Determine the (x, y) coordinate at the center of the cell enclosing the given text.  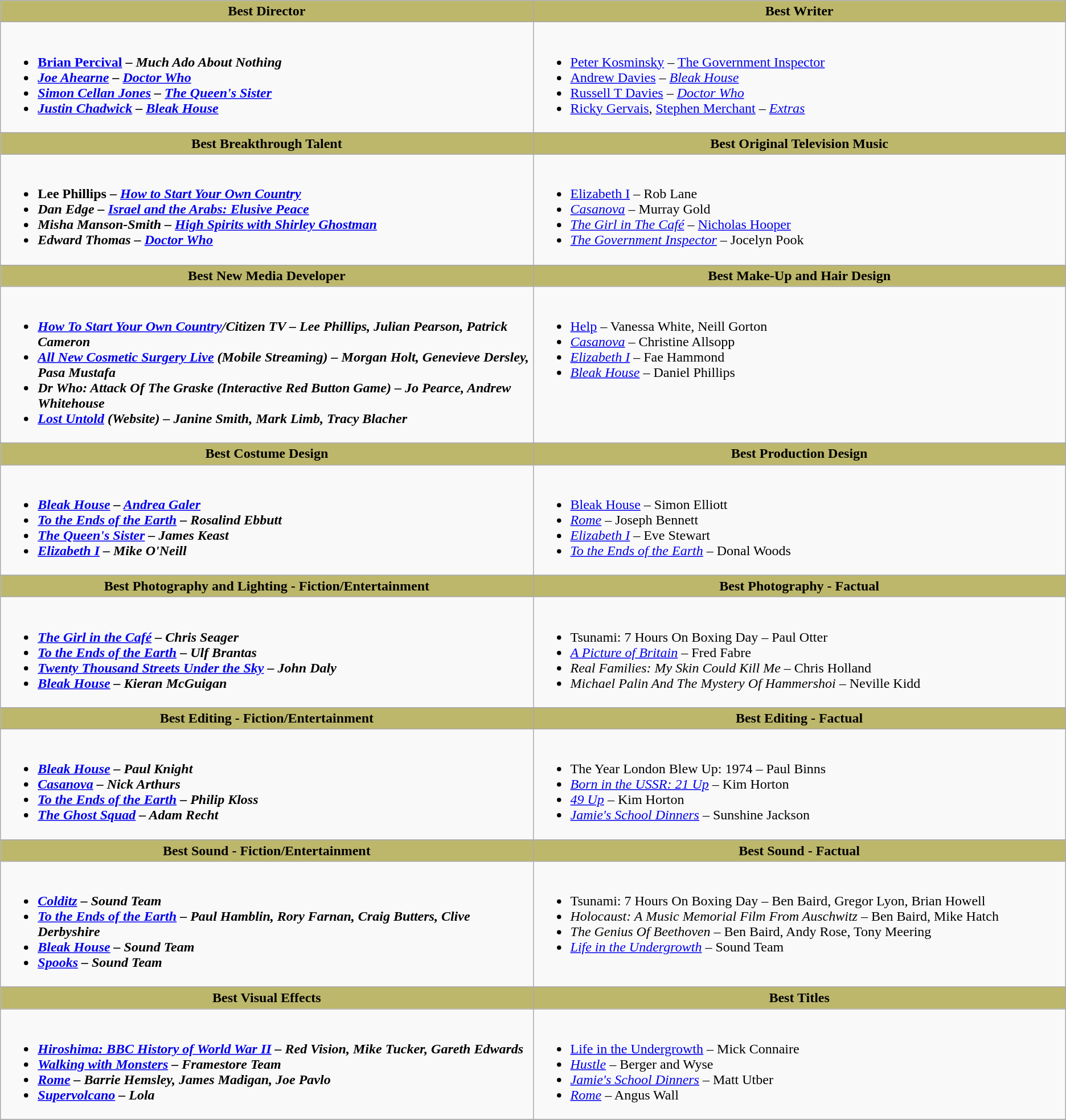
Best Director (266, 11)
The Year London Blew Up: 1974 – Paul BinnsBorn in the USSR: 21 Up – Kim Horton49 Up – Kim HortonJamie's School Dinners – Sunshine Jackson (799, 784)
Colditz – Sound TeamTo the Ends of the Earth – Paul Hamblin, Rory Farnan, Craig Butters, Clive DerbyshireBleak House – Sound TeamSpooks – Sound Team (266, 925)
Best Breakthrough Talent (266, 143)
Best Sound - Factual (799, 850)
Best New Media Developer (266, 276)
Brian Percival – Much Ado About NothingJoe Ahearne – Doctor WhoSimon Cellan Jones – The Queen's SisterJustin Chadwick – Bleak House (266, 77)
Elizabeth I – Rob LaneCasanova – Murray GoldThe Girl in The Café – Nicholas HooperThe Government Inspector – Jocelyn Pook (799, 210)
Best Make-Up and Hair Design (799, 276)
Best Photography - Factual (799, 586)
Peter Kosminsky – The Government InspectorAndrew Davies – Bleak HouseRussell T Davies – Doctor WhoRicky Gervais, Stephen Merchant – Extras (799, 77)
Best Visual Effects (266, 998)
Best Editing - Factual (799, 718)
Life in the Undergrowth – Mick ConnaireHustle – Berger and WyseJamie's School Dinners – Matt UtberRome – Angus Wall (799, 1064)
Best Costume Design (266, 454)
Best Titles (799, 998)
Best Photography and Lighting - Fiction/Entertainment (266, 586)
Bleak House – Andrea GalerTo the Ends of the Earth – Rosalind EbbuttThe Queen's Sister – James KeastElizabeth I – Mike O'Neill (266, 520)
Help – Vanessa White, Neill GortonCasanova – Christine AllsoppElizabeth I – Fae HammondBleak House – Daniel Phillips (799, 364)
Best Original Television Music (799, 143)
Best Production Design (799, 454)
Best Editing - Fiction/Entertainment (266, 718)
Bleak House – Paul KnightCasanova – Nick ArthursTo the Ends of the Earth – Philip KlossThe Ghost Squad – Adam Recht (266, 784)
Best Writer (799, 11)
Best Sound - Fiction/Entertainment (266, 850)
Bleak House – Simon ElliottRome – Joseph BennettElizabeth I – Eve StewartTo the Ends of the Earth – Donal Woods (799, 520)
